For the text-containing cell, return its midpoint in (X, Y) coordinate format. 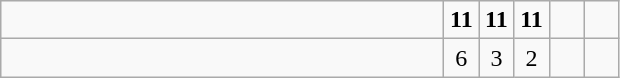
6 (462, 58)
3 (496, 58)
2 (532, 58)
